Return (x, y) of the center of cell containing provided text 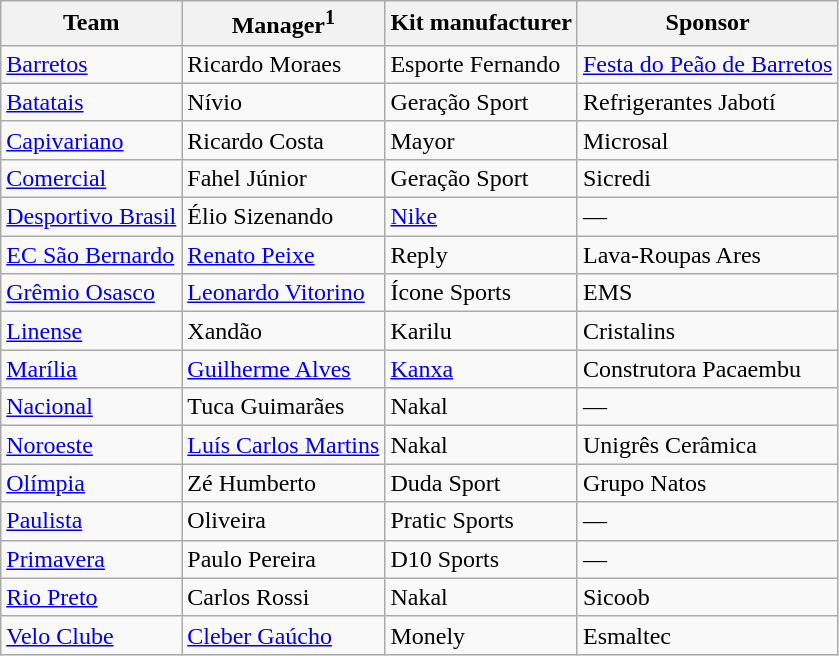
Kanxa (482, 369)
Zé Humberto (284, 483)
Xandão (284, 331)
Ricardo Costa (284, 140)
Pratic Sports (482, 521)
Microsal (707, 140)
Luís Carlos Martins (284, 445)
Kit manufacturer (482, 24)
Grêmio Osasco (92, 293)
Leonardo Vitorino (284, 293)
Monely (482, 635)
Esporte Fernando (482, 64)
Fahel Júnior (284, 178)
Primavera (92, 559)
Unigrês Cerâmica (707, 445)
Barretos (92, 64)
Renato Peixe (284, 255)
Capivariano (92, 140)
Lava-Roupas Ares (707, 255)
Batatais (92, 102)
Festa do Peão de Barretos (707, 64)
Sicoob (707, 597)
Esmaltec (707, 635)
Team (92, 24)
Olímpia (92, 483)
Nívio (284, 102)
Grupo Natos (707, 483)
Karilu (482, 331)
Marília (92, 369)
Ícone Sports (482, 293)
Nacional (92, 407)
Construtora Pacaembu (707, 369)
Reply (482, 255)
D10 Sports (482, 559)
Cristalins (707, 331)
Refrigerantes Jabotí (707, 102)
Tuca Guimarães (284, 407)
Sponsor (707, 24)
Paulo Pereira (284, 559)
Comercial (92, 178)
Linense (92, 331)
Mayor (482, 140)
Élio Sizenando (284, 217)
Paulista (92, 521)
Carlos Rossi (284, 597)
Nike (482, 217)
Guilherme Alves (284, 369)
Desportivo Brasil (92, 217)
Oliveira (284, 521)
Ricardo Moraes (284, 64)
EMS (707, 293)
Cleber Gaúcho (284, 635)
Rio Preto (92, 597)
Noroeste (92, 445)
EC São Bernardo (92, 255)
Manager1 (284, 24)
Duda Sport (482, 483)
Sicredi (707, 178)
Velo Clube (92, 635)
